Output the (X, Y) coordinate of the center of the cell containing the given text.  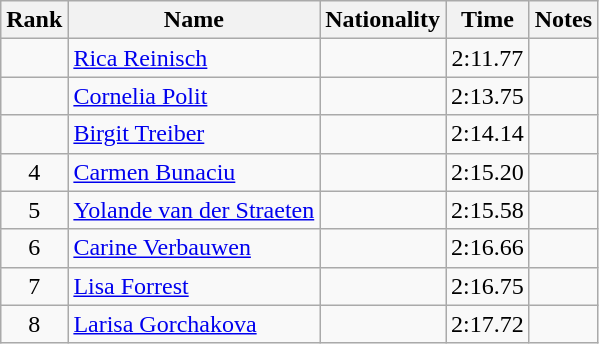
6 (34, 248)
Carine Verbauwen (194, 248)
Cornelia Polit (194, 96)
Rica Reinisch (194, 58)
2:11.77 (488, 58)
Yolande van der Straeten (194, 210)
2:16.75 (488, 286)
Nationality (383, 20)
Carmen Bunaciu (194, 172)
5 (34, 210)
2:13.75 (488, 96)
7 (34, 286)
2:15.58 (488, 210)
Lisa Forrest (194, 286)
2:17.72 (488, 324)
Birgit Treiber (194, 134)
Rank (34, 20)
Larisa Gorchakova (194, 324)
4 (34, 172)
2:14.14 (488, 134)
2:16.66 (488, 248)
Time (488, 20)
Name (194, 20)
Notes (563, 20)
8 (34, 324)
2:15.20 (488, 172)
